For the text-containing cell, return its midpoint in (x, y) coordinate format. 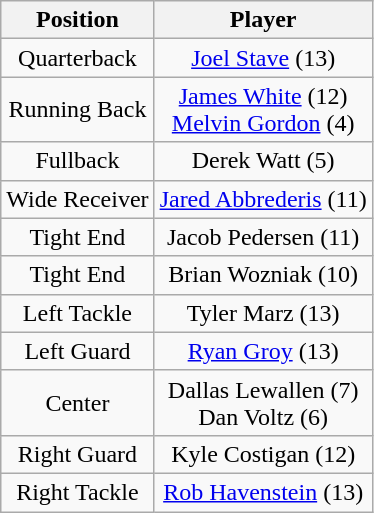
Right Guard (78, 454)
Fullback (78, 161)
Rob Havenstein (13) (263, 492)
Running Back (78, 110)
Player (263, 20)
Jared Abbrederis (11) (263, 199)
Position (78, 20)
Jacob Pedersen (11) (263, 237)
Tyler Marz (13) (263, 313)
Dallas Lewallen (7)Dan Voltz (6) (263, 402)
Brian Wozniak (10) (263, 275)
Kyle Costigan (12) (263, 454)
Left Tackle (78, 313)
Center (78, 402)
James White (12)Melvin Gordon (4) (263, 110)
Derek Watt (5) (263, 161)
Right Tackle (78, 492)
Ryan Groy (13) (263, 351)
Joel Stave (13) (263, 58)
Left Guard (78, 351)
Wide Receiver (78, 199)
Quarterback (78, 58)
